Detect which cell encompasses the target text, then output its [X, Y] center coordinate. 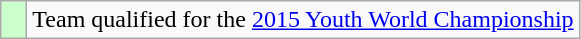
Team qualified for the 2015 Youth World Championship [303, 20]
